Scan for the cell matching the given text and deliver its (x, y) coordinate at center. 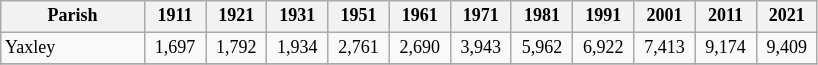
2001 (664, 16)
7,413 (664, 48)
1971 (480, 16)
2011 (726, 16)
1931 (298, 16)
1,792 (236, 48)
1921 (236, 16)
2,690 (420, 48)
1981 (542, 16)
1961 (420, 16)
1991 (604, 16)
1951 (358, 16)
Yaxley (73, 48)
2,761 (358, 48)
9,409 (786, 48)
9,174 (726, 48)
2021 (786, 16)
Parish (73, 16)
1,934 (298, 48)
1,697 (174, 48)
6,922 (604, 48)
1911 (174, 16)
5,962 (542, 48)
3,943 (480, 48)
